Extract the (x, y) coordinate from the center of the cell holding the provided text.  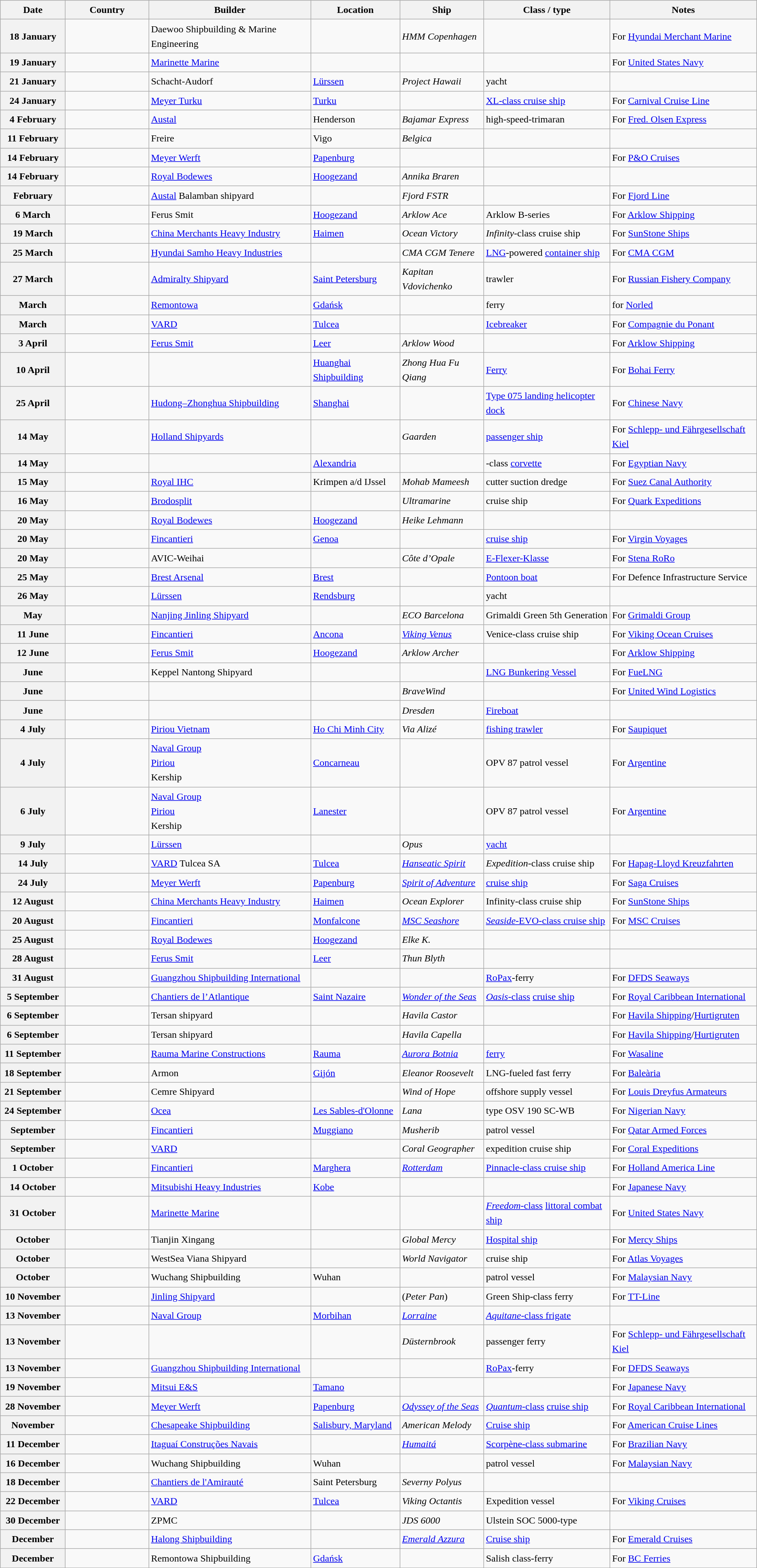
19 January (33, 62)
For Compagnie du Ponant (683, 324)
Aurora Botnia (442, 1054)
AVIC-Weihai (230, 558)
Huanghai Shipbuilding (355, 369)
For Viking Cruises (683, 1501)
Itaguaí Construções Navais (230, 1444)
Vigo (355, 138)
WestSea Viana Shipyard (230, 1258)
Gijón (355, 1073)
Les Sables-d'Olonne (355, 1111)
Lanester (355, 811)
Spirit of Adventure (442, 883)
Arklow Ace (442, 214)
For P&O Cruises (683, 158)
25 March (33, 253)
For Defence Infrastructure Service (683, 577)
Date (33, 10)
Elke K. (442, 939)
Ocean Victory (442, 234)
10 April (33, 369)
25 May (33, 577)
14 July (33, 863)
Chesapeake Shipbuilding (230, 1425)
12 August (33, 901)
Viking Venus (442, 634)
Emerald Azzura (442, 1539)
ECO Barcelona (442, 615)
Morbihan (355, 1316)
For Saupiquet (683, 729)
For Grimaldi Group (683, 615)
Grimaldi Green 5th Generation (547, 615)
LNG-fueled fast ferry (547, 1073)
Rauma Marine Constructions (230, 1054)
19 March (33, 234)
November (33, 1425)
11 February (33, 138)
For Bohai Ferry (683, 369)
Muggiano (355, 1130)
Thun Blyth (442, 959)
Salish class-ferry (547, 1558)
Humaitá (442, 1444)
Annika Braren (442, 176)
For Holland America Line (683, 1168)
21 January (33, 82)
12 June (33, 653)
For Quark Expeditions (683, 501)
Odyssey of the Seas (442, 1406)
Wonder of the Seas (442, 997)
For Mercy Ships (683, 1239)
For United Wind Logistics (683, 691)
19 November (33, 1387)
-class corvette (547, 463)
Eleanor Roosevelt (442, 1073)
Meyer Turku (230, 100)
May (33, 615)
passenger ferry (547, 1342)
Brest Arsenal (230, 577)
11 December (33, 1444)
Aquitane-class frigate (547, 1316)
Belgica (442, 138)
Location (355, 10)
24 September (33, 1111)
Kapitan Vdovichenko (442, 279)
9 July (33, 845)
For Russian Fishery Company (683, 279)
10 November (33, 1296)
Expedition vessel (547, 1501)
18 December (33, 1482)
Country (107, 10)
Zhong Hua Fu Qiang (442, 369)
Notes (683, 10)
LNG Bunkering Vessel (547, 672)
21 September (33, 1092)
3 April (33, 344)
6 March (33, 214)
Viking Octantis (442, 1501)
Henderson (355, 120)
31 August (33, 978)
31 October (33, 1213)
Turku (355, 100)
Expedition-class cruise ship (547, 863)
Hudong–Zhonghua Shipbuilding (230, 403)
For Coral Expeditions (683, 1149)
cutter suction dredge (547, 482)
Icebreaker (547, 324)
Pontoon boat (547, 577)
For American Cruise Lines (683, 1425)
For Suez Canal Authority (683, 482)
Ferry (547, 369)
Austal (230, 120)
28 November (33, 1406)
For Louis Dreyfus Armateurs (683, 1092)
Hospital ship (547, 1239)
18 September (33, 1073)
Severny Polyus (442, 1482)
MSC Seashore (442, 921)
16 December (33, 1463)
Seaside-EVO-class cruise ship (547, 921)
Düsternbrook (442, 1342)
Global Mercy (442, 1239)
For TT-Line (683, 1296)
XL-class cruise ship (547, 100)
18 January (33, 36)
Rendsburg (355, 596)
Ship (442, 10)
World Navigator (442, 1258)
Dresden (442, 710)
14 October (33, 1187)
passenger ship (547, 436)
Chantiers de l’Atlantique (230, 997)
For Virgin Voyages (683, 539)
Arklow Wood (442, 344)
fishing trawler (547, 729)
Freire (230, 138)
24 January (33, 100)
Project Hawaii (442, 82)
Remontowa Shipbuilding (230, 1558)
Rauma (355, 1054)
Havila Capella (442, 1035)
Ho Chi Minh City (355, 729)
6 July (33, 811)
Green Ship-class ferry (547, 1296)
Holland Shipyards (230, 436)
For Wasaline (683, 1054)
Opus (442, 845)
CMA CGM Tenere (442, 253)
LNG-powered container ship (547, 253)
trawler (547, 279)
Wind of Hope (442, 1092)
Krimpen a/d IJssel (355, 482)
Scorpène-class submarine (547, 1444)
Côte d’Opale (442, 558)
Kobe (355, 1187)
For CMA CGM (683, 253)
Ultramarine (442, 501)
Nanjing Jinling Shipyard (230, 615)
Tamano (355, 1387)
Naval Group (230, 1316)
Daewoo Shipbuilding & Marine Engineering (230, 36)
24 July (33, 883)
HMM Copenhagen (442, 36)
For Emerald Cruises (683, 1539)
For Stena RoRo (683, 558)
Heike Lehmann (442, 520)
Alexandria (355, 463)
Saint Nazaire (355, 997)
Halong Shipbuilding (230, 1539)
Ulstein SOC 5000-type (547, 1520)
Freedom-class littoral combat ship (547, 1213)
Admiralty Shipyard (230, 279)
Concarneau (355, 763)
20 August (33, 921)
For Hapag-Lloyd Kreuzfahrten (683, 863)
22 December (33, 1501)
Piriou Vietnam (230, 729)
for Norled (683, 306)
Fireboat (547, 710)
Mohab Mameesh (442, 482)
JDS 6000 (442, 1520)
type OSV 190 SC-WB (547, 1111)
American Melody (442, 1425)
For Hyundai Merchant Marine (683, 36)
For MSC Cruises (683, 921)
28 August (33, 959)
Ocea (230, 1111)
Type 075 landing helicopter dock (547, 403)
For Atlas Voyages (683, 1258)
Venice-class cruise ship (547, 634)
ZPMC (230, 1520)
For Brazilian Navy (683, 1444)
Coral Geographer (442, 1149)
25 August (33, 939)
16 May (33, 501)
Lana (442, 1111)
Quantum-class cruise ship (547, 1406)
Tianjin Xingang (230, 1239)
Cemre Shipyard (230, 1092)
high-speed-trimaran (547, 120)
Chantiers de l'Amirauté (230, 1482)
11 June (33, 634)
Arklow B-series (547, 214)
Shanghai (355, 403)
26 May (33, 596)
Mitsui E&S (230, 1387)
Ocean Explorer (442, 901)
For Viking Ocean Cruises (683, 634)
Arklow Archer (442, 653)
Marghera (355, 1168)
Class / type (547, 10)
Lorraine (442, 1316)
Genoa (355, 539)
For Saga Cruises (683, 883)
Keppel Nantong Shipyard (230, 672)
Bajamar Express (442, 120)
For BC Ferries (683, 1558)
27 March (33, 279)
For Qatar Armed Forces (683, 1130)
For Nigerian Navy (683, 1111)
For Chinese Navy (683, 403)
Musherib (442, 1130)
25 April (33, 403)
1 October (33, 1168)
Ancona (355, 634)
15 May (33, 482)
For FueLNG (683, 672)
Royal IHC (230, 482)
E-Flexer-Klasse (547, 558)
VARD Tulcea SA (230, 863)
BraveWind (442, 691)
Remontowa (230, 306)
For Fjord Line (683, 196)
5 September (33, 997)
For Carnival Cruise Line (683, 100)
February (33, 196)
11 September (33, 1054)
expedition cruise ship (547, 1149)
Havila Castor (442, 1016)
Fjord FSTR (442, 196)
For Baleària (683, 1073)
Via Alizé (442, 729)
30 December (33, 1520)
Gaarden (442, 436)
Mitsubishi Heavy Industries (230, 1187)
Rotterdam (442, 1168)
Hanseatic Spirit (442, 863)
Armon (230, 1073)
Builder (230, 10)
For Fred. Olsen Express (683, 120)
For Egyptian Navy (683, 463)
Schacht-Audorf (230, 82)
Jinling Shipyard (230, 1296)
(Peter Pan) (442, 1296)
offshore supply vessel (547, 1092)
Brest (355, 577)
Monfalcone (355, 921)
Oasis-class cruise ship (547, 997)
Brodosplit (230, 501)
Salisbury, Maryland (355, 1425)
4 February (33, 120)
Austal Balamban shipyard (230, 196)
Hyundai Samho Heavy Industries (230, 253)
Pinnacle-class cruise ship (547, 1168)
